Scan for the cell matching the given text and deliver its (x, y) coordinate at center. 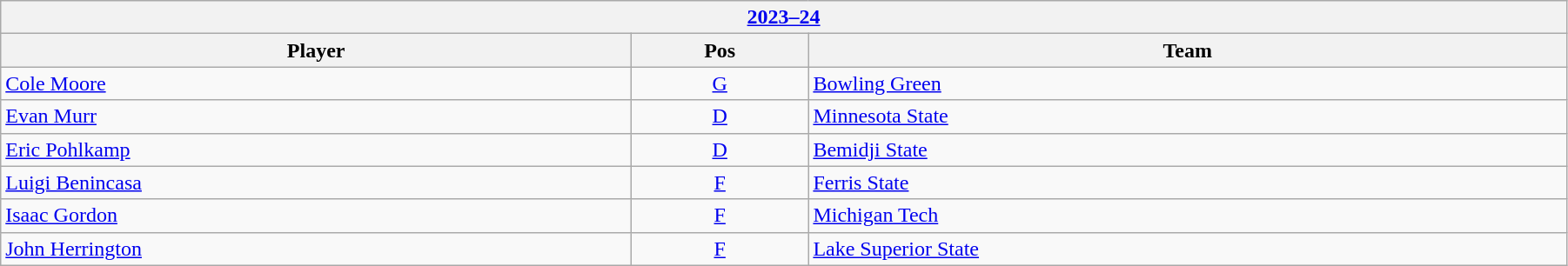
Luigi Benincasa (317, 183)
Team (1188, 50)
Cole Moore (317, 83)
Ferris State (1188, 183)
Bowling Green (1188, 83)
Bemidji State (1188, 150)
Eric Pohlkamp (317, 150)
G (720, 83)
Pos (720, 50)
Minnesota State (1188, 116)
Isaac Gordon (317, 216)
2023–24 (784, 17)
John Herrington (317, 249)
Evan Murr (317, 116)
Lake Superior State (1188, 249)
Player (317, 50)
Michigan Tech (1188, 216)
